Locate the cell with the specified text and output its (X, Y) center coordinate. 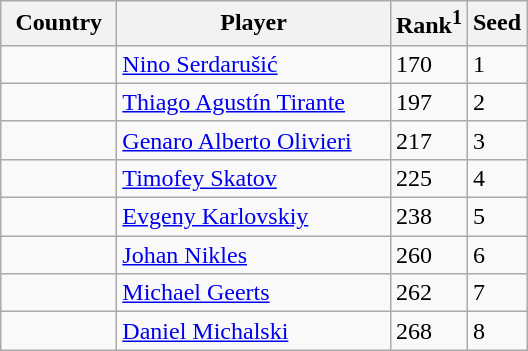
268 (428, 331)
Michael Geerts (254, 293)
4 (496, 178)
197 (428, 102)
Genaro Alberto Olivieri (254, 140)
Daniel Michalski (254, 331)
8 (496, 331)
Country (59, 24)
1 (496, 64)
217 (428, 140)
262 (428, 293)
Thiago Agustín Tirante (254, 102)
170 (428, 64)
2 (496, 102)
Player (254, 24)
3 (496, 140)
238 (428, 217)
Seed (496, 24)
Nino Serdarušić (254, 64)
Johan Nikles (254, 255)
Timofey Skatov (254, 178)
260 (428, 255)
Evgeny Karlovskiy (254, 217)
5 (496, 217)
Rank1 (428, 24)
225 (428, 178)
7 (496, 293)
6 (496, 255)
